For the text-containing cell, return its midpoint in (X, Y) coordinate format. 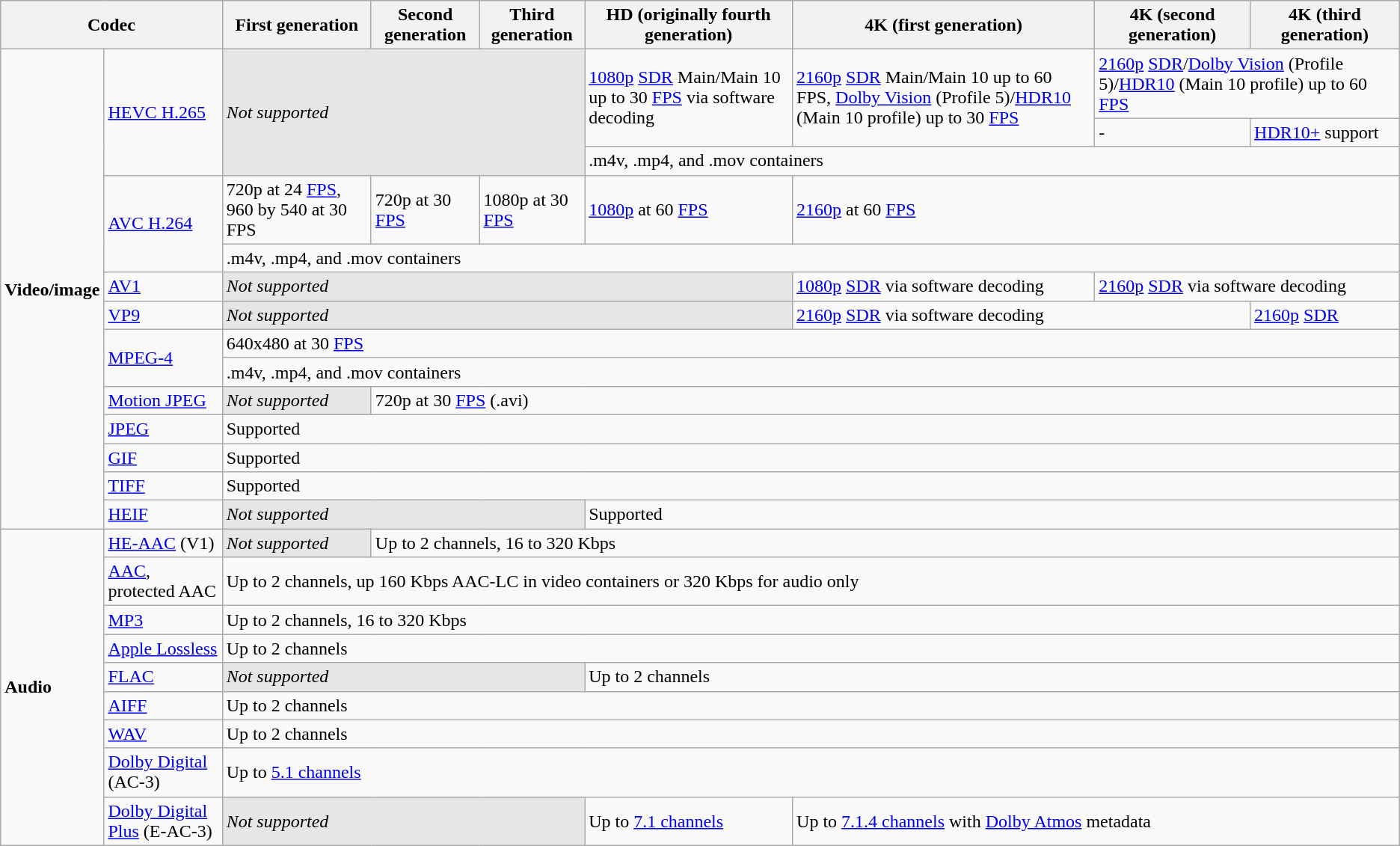
Up to 5.1 channels (811, 772)
HE-AAC (V1) (163, 543)
Motion JPEG (163, 400)
Third generation (532, 25)
HD (originally fourth generation) (689, 25)
Video/image (52, 289)
Up to 2 channels, up 160 Kbps AAC-LC in video containers or 320 Kbps for audio only (811, 582)
Apple Lossless (163, 649)
TIFF (163, 486)
Codec (111, 25)
Audio (52, 687)
FLAC (163, 677)
720p at 30 FPS (425, 209)
720p at 30 FPS (.avi) (885, 400)
AIFF (163, 705)
First generation (296, 25)
4K (first generation) (944, 25)
AVC H.264 (163, 224)
MPEG-4 (163, 358)
Up to 7.1.4 channels with Dolby Atmos metadata (1096, 821)
1080p SDR via software decoding (944, 286)
- (1173, 132)
Up to 7.1 channels (689, 821)
Dolby Digital Plus (E-AC-3) (163, 821)
640x480 at 30 FPS (811, 343)
HEVC H.265 (163, 112)
720p at 24 FPS, 960 by 540 at 30 FPS (296, 209)
WAV (163, 734)
1080p at 30 FPS (532, 209)
JPEG (163, 429)
GIF (163, 457)
HDR10+ support (1325, 132)
2160p at 60 FPS (1096, 209)
Dolby Digital (AC-3) (163, 772)
AAC, protected AAC (163, 582)
4K (second generation) (1173, 25)
4K (third generation) (1325, 25)
1080p SDR Main/Main 10 up to 30 FPS via software decoding (689, 98)
Second generation (425, 25)
AV1 (163, 286)
2160p SDR/Dolby Vision (Profile 5)/HDR10 (Main 10 profile) up to 60 FPS (1247, 84)
1080p at 60 FPS (689, 209)
MP3 (163, 620)
2160p SDR (1325, 315)
VP9 (163, 315)
HEIF (163, 515)
2160p SDR Main/Main 10 up to 60 FPS, Dolby Vision (Profile 5)/HDR10 (Main 10 profile) up to 30 FPS (944, 98)
